From the cell containing the given text, extract its center point as [x, y] coordinate. 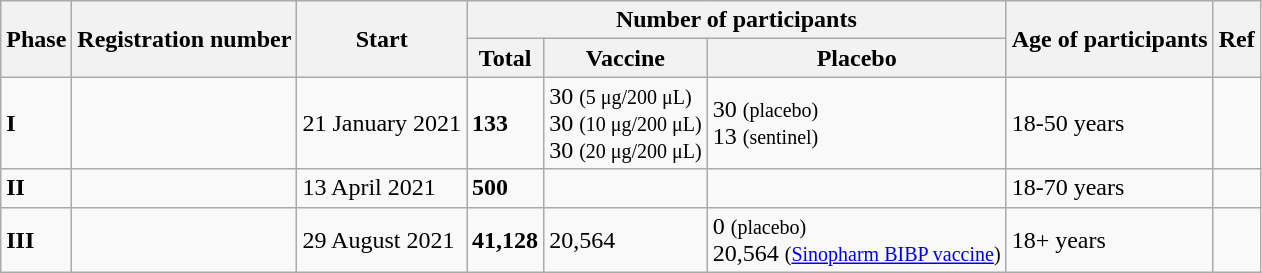
18-70 years [1110, 188]
21 January 2021 [382, 123]
18+ years [1110, 240]
Phase [36, 39]
29 August 2021 [382, 240]
0 (placebo)20,564 (Sinopharm BIBP vaccine) [856, 240]
133 [506, 123]
Registration number [184, 39]
30 (5 μg/200 μL)30 (10 μg/200 μL)30 (20 μg/200 μL) [626, 123]
Ref [1236, 39]
Number of participants [737, 20]
I [36, 123]
Vaccine [626, 58]
500 [506, 188]
18-50 years [1110, 123]
Placebo [856, 58]
41,128 [506, 240]
III [36, 240]
Start [382, 39]
20,564 [626, 240]
II [36, 188]
13 April 2021 [382, 188]
30 (placebo)13 (sentinel) [856, 123]
Age of participants [1110, 39]
Total [506, 58]
